Detect which cell encompasses the target text, then output its (x, y) center coordinate. 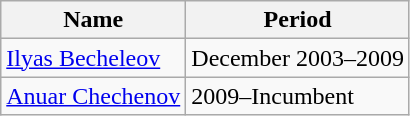
Ilyas Becheleov (94, 58)
Name (94, 20)
December 2003–2009 (298, 58)
Period (298, 20)
2009–Incumbent (298, 96)
Anuar Chechenov (94, 96)
